Return the (x, y) coordinate for the center point of the cell that contains the specified text.  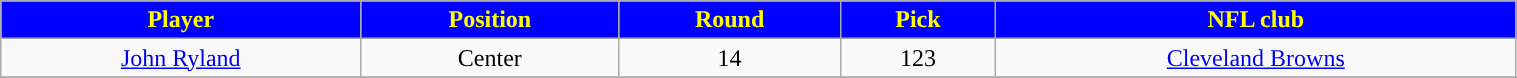
14 (730, 58)
123 (918, 58)
Cleveland Browns (1256, 58)
Round (730, 20)
Position (490, 20)
Pick (918, 20)
Center (490, 58)
NFL club (1256, 20)
Player (181, 20)
John Ryland (181, 58)
